Capture the cell that displays the provided text and extract its (x, y) central coordinate. 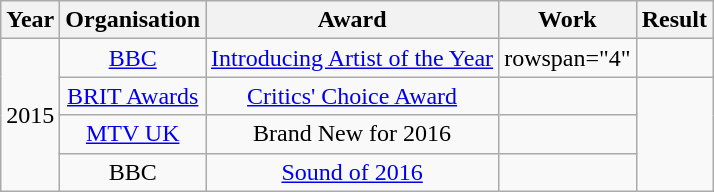
2015 (30, 115)
Award (352, 20)
Critics' Choice Award (352, 96)
rowspan="4" (568, 58)
Organisation (133, 20)
BRIT Awards (133, 96)
Introducing Artist of the Year (352, 58)
Result (674, 20)
Year (30, 20)
Work (568, 20)
Sound of 2016 (352, 172)
Brand New for 2016 (352, 134)
MTV UK (133, 134)
